Detect which cell encompasses the target text, then output its (X, Y) center coordinate. 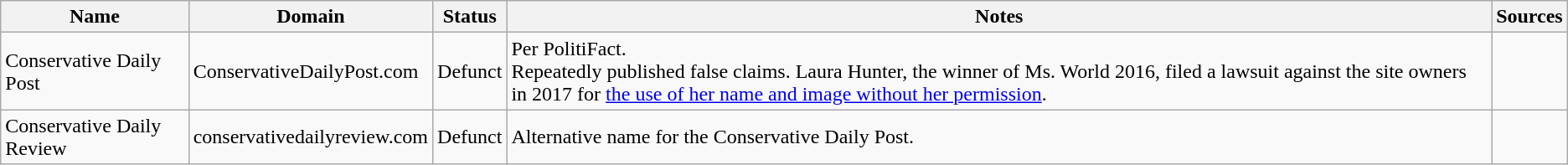
Domain (310, 17)
Status (470, 17)
Notes (999, 17)
Conservative Daily Post (95, 71)
Alternative name for the Conservative Daily Post. (999, 137)
ConservativeDailyPost.com (310, 71)
Conservative Daily Review (95, 137)
conservativedailyreview.com (310, 137)
Name (95, 17)
Sources (1529, 17)
